Provide the (x, y) coordinate of the cell's center where the given text is located.  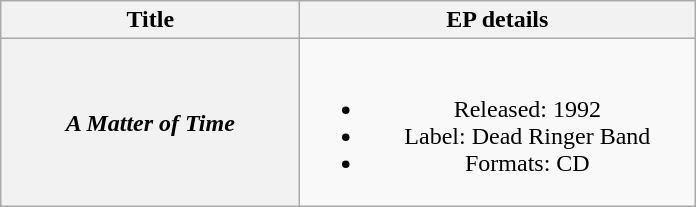
EP details (498, 20)
Released: 1992Label: Dead Ringer BandFormats: CD (498, 122)
Title (150, 20)
A Matter of Time (150, 122)
